Determine the [x, y] coordinate at the center of the cell enclosing the given text.  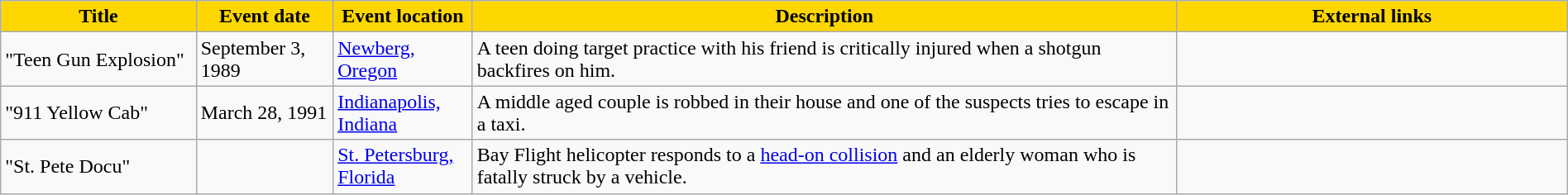
"Teen Gun Explosion" [98, 59]
Title [98, 17]
A middle aged couple is robbed in their house and one of the suspects tries to escape in a taxi. [824, 112]
Event location [404, 17]
Newberg, Oregon [404, 59]
Bay Flight helicopter responds to a head-on collision and an elderly woman who is fatally struck by a vehicle. [824, 167]
Indianapolis, Indiana [404, 112]
External links [1371, 17]
A teen doing target practice with his friend is critically injured when a shotgun backfires on him. [824, 59]
Event date [265, 17]
"911 Yellow Cab" [98, 112]
March 28, 1991 [265, 112]
September 3, 1989 [265, 59]
"St. Pete Docu" [98, 167]
St. Petersburg, Florida [404, 167]
Description [824, 17]
